Return the [x, y] coordinate for the center point of the cell that contains the specified text.  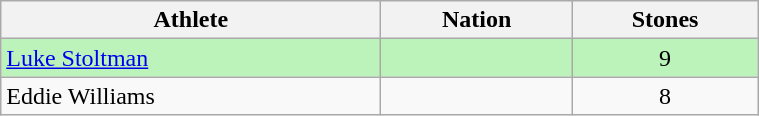
Nation [477, 20]
9 [664, 58]
Eddie Williams [191, 96]
Athlete [191, 20]
8 [664, 96]
Stones [664, 20]
Luke Stoltman [191, 58]
